Scan for the cell matching the given text and deliver its (X, Y) coordinate at center. 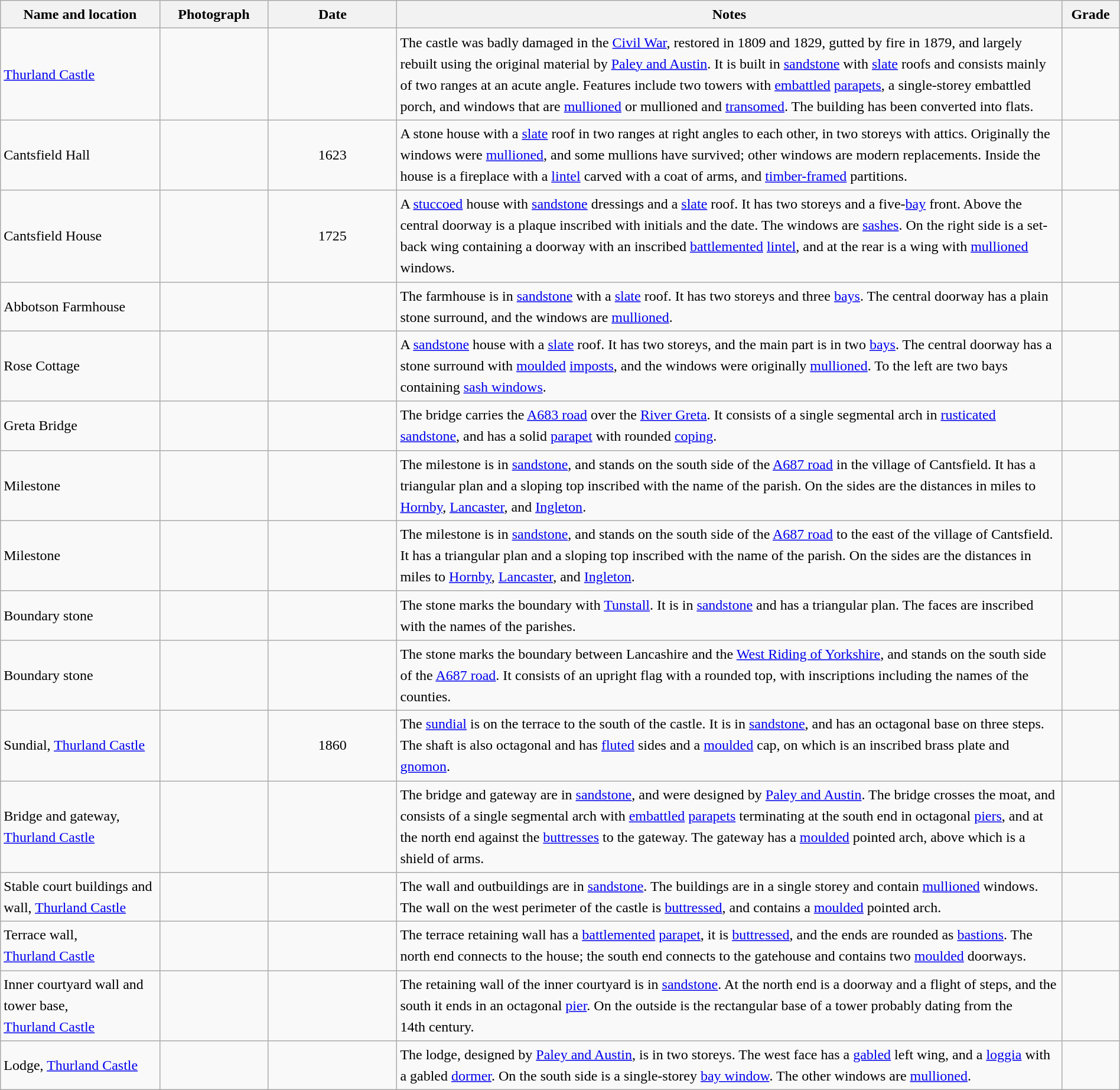
Rose Cottage (80, 366)
Greta Bridge (80, 425)
Grade (1090, 14)
Notes (729, 14)
Cantsfield House (80, 236)
Bridge and gateway,Thurland Castle (80, 827)
Inner courtyard wall and tower base,Thurland Castle (80, 1006)
Terrace wall,Thurland Castle (80, 946)
Cantsfield Hall (80, 155)
Abbotson Farmhouse (80, 306)
Name and location (80, 14)
Date (333, 14)
1725 (333, 236)
Lodge, Thurland Castle (80, 1066)
1860 (333, 746)
Stable court buildings and wall, Thurland Castle (80, 897)
Thurland Castle (80, 74)
Sundial, Thurland Castle (80, 746)
Photograph (214, 14)
1623 (333, 155)
The stone marks the boundary with Tunstall. It is in sandstone and has a triangular plan. The faces are inscribed with the names of the parishes. (729, 616)
